Detect which cell encompasses the target text, then output its (x, y) center coordinate. 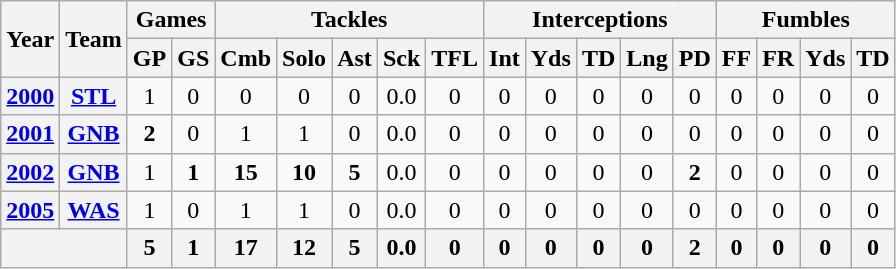
FF (736, 58)
Tackles (350, 20)
17 (246, 248)
2000 (30, 96)
2001 (30, 134)
Games (170, 20)
15 (246, 172)
10 (304, 172)
2002 (30, 172)
Team (94, 39)
Year (30, 39)
Fumbles (806, 20)
2005 (30, 210)
Lng (647, 58)
Ast (355, 58)
12 (304, 248)
FR (778, 58)
Cmb (246, 58)
GS (194, 58)
Int (505, 58)
PD (694, 58)
TFL (455, 58)
WAS (94, 210)
Sck (401, 58)
STL (94, 96)
GP (149, 58)
Interceptions (600, 20)
Solo (304, 58)
